Identify which cell holds the provided text, then report its [X, Y] central coordinate. 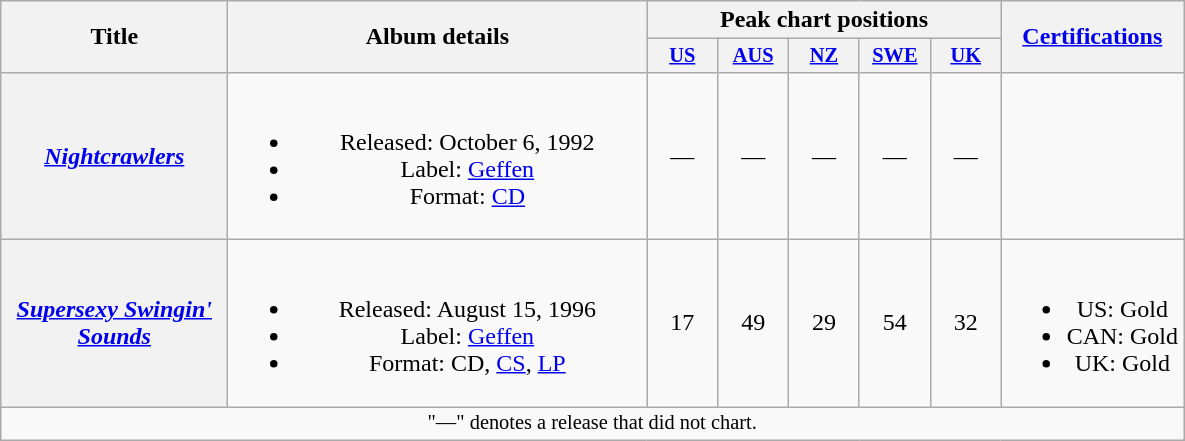
UK [966, 56]
Nightcrawlers [114, 156]
Peak chart positions [824, 20]
US: GoldCAN: GoldUK: Gold [1092, 324]
Supersexy Swingin' Sounds [114, 324]
Released: August 15, 1996Label: GeffenFormat: CD, CS, LP [438, 324]
SWE [894, 56]
54 [894, 324]
US [682, 56]
Title [114, 37]
49 [754, 324]
32 [966, 324]
Album details [438, 37]
"—" denotes a release that did not chart. [592, 424]
AUS [754, 56]
29 [824, 324]
Certifications [1092, 37]
17 [682, 324]
NZ [824, 56]
Released: October 6, 1992Label: GeffenFormat: CD [438, 156]
